Extract the [x, y] coordinate from the center of the cell holding the provided text.  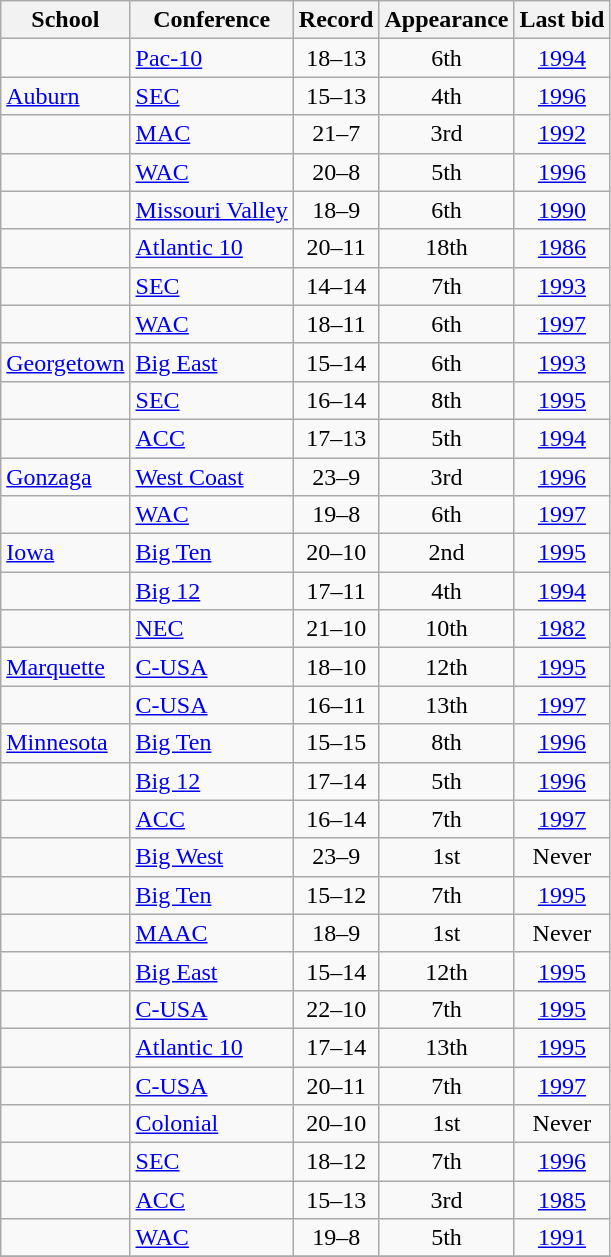
1991 [562, 1238]
Big West [212, 857]
16–11 [336, 705]
21–7 [336, 134]
Last bid [562, 20]
18–11 [336, 324]
14–14 [336, 286]
MAAC [212, 933]
18th [446, 248]
10th [446, 629]
Pac-10 [212, 58]
Auburn [66, 96]
20–8 [336, 172]
1992 [562, 134]
Appearance [446, 20]
Georgetown [66, 362]
Missouri Valley [212, 210]
17–13 [336, 438]
2nd [446, 553]
18–10 [336, 667]
Conference [212, 20]
1986 [562, 248]
School [66, 20]
MAC [212, 134]
17–11 [336, 591]
Colonial [212, 1124]
18–13 [336, 58]
18–12 [336, 1162]
1985 [562, 1200]
15–12 [336, 895]
15–15 [336, 743]
West Coast [212, 477]
Gonzaga [66, 477]
Minnesota [66, 743]
Record [336, 20]
NEC [212, 629]
Iowa [66, 553]
1982 [562, 629]
22–10 [336, 1009]
Marquette [66, 667]
1990 [562, 210]
21–10 [336, 629]
